Return [x, y] of the center of cell containing provided text 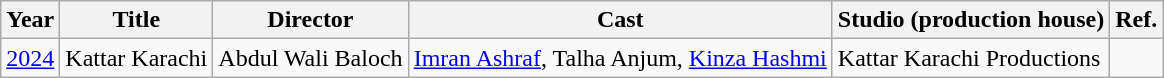
Abdul Wali Baloch [310, 58]
2024 [30, 58]
Director [310, 20]
Imran Ashraf, Talha Anjum, Kinza Hashmi [620, 58]
Year [30, 20]
Kattar Karachi Productions [970, 58]
Ref. [1136, 20]
Kattar Karachi [136, 58]
Cast [620, 20]
Studio (production house) [970, 20]
Title [136, 20]
